Locate the cell with the specified text and output its (x, y) center coordinate. 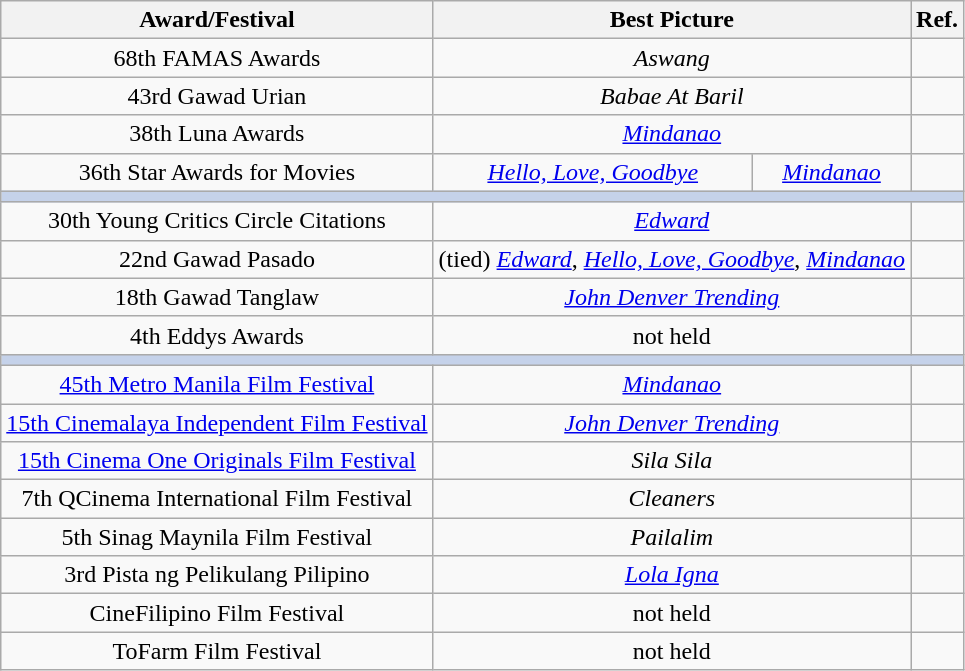
Hello, Love, Goodbye (592, 172)
Pailalim (672, 537)
Aswang (672, 58)
(tied) Edward, Hello, Love, Goodbye, Mindanao (672, 259)
30th Young Critics Circle Citations (217, 221)
3rd Pista ng Pelikulang Pilipino (217, 575)
15th Cinemalaya Independent Film Festival (217, 423)
Babae At Baril (672, 96)
68th FAMAS Awards (217, 58)
15th Cinema One Originals Film Festival (217, 461)
45th Metro Manila Film Festival (217, 384)
Ref. (938, 20)
38th Luna Awards (217, 134)
Sila Sila (672, 461)
Cleaners (672, 499)
Best Picture (672, 20)
Award/Festival (217, 20)
5th Sinag Maynila Film Festival (217, 537)
43rd Gawad Urian (217, 96)
ToFarm Film Festival (217, 651)
Edward (672, 221)
4th Eddys Awards (217, 335)
CineFilipino Film Festival (217, 613)
36th Star Awards for Movies (217, 172)
Lola Igna (672, 575)
22nd Gawad Pasado (217, 259)
18th Gawad Tanglaw (217, 297)
7th QCinema International Film Festival (217, 499)
